Provide the [x, y] coordinate of the cell's center where the given text is located.  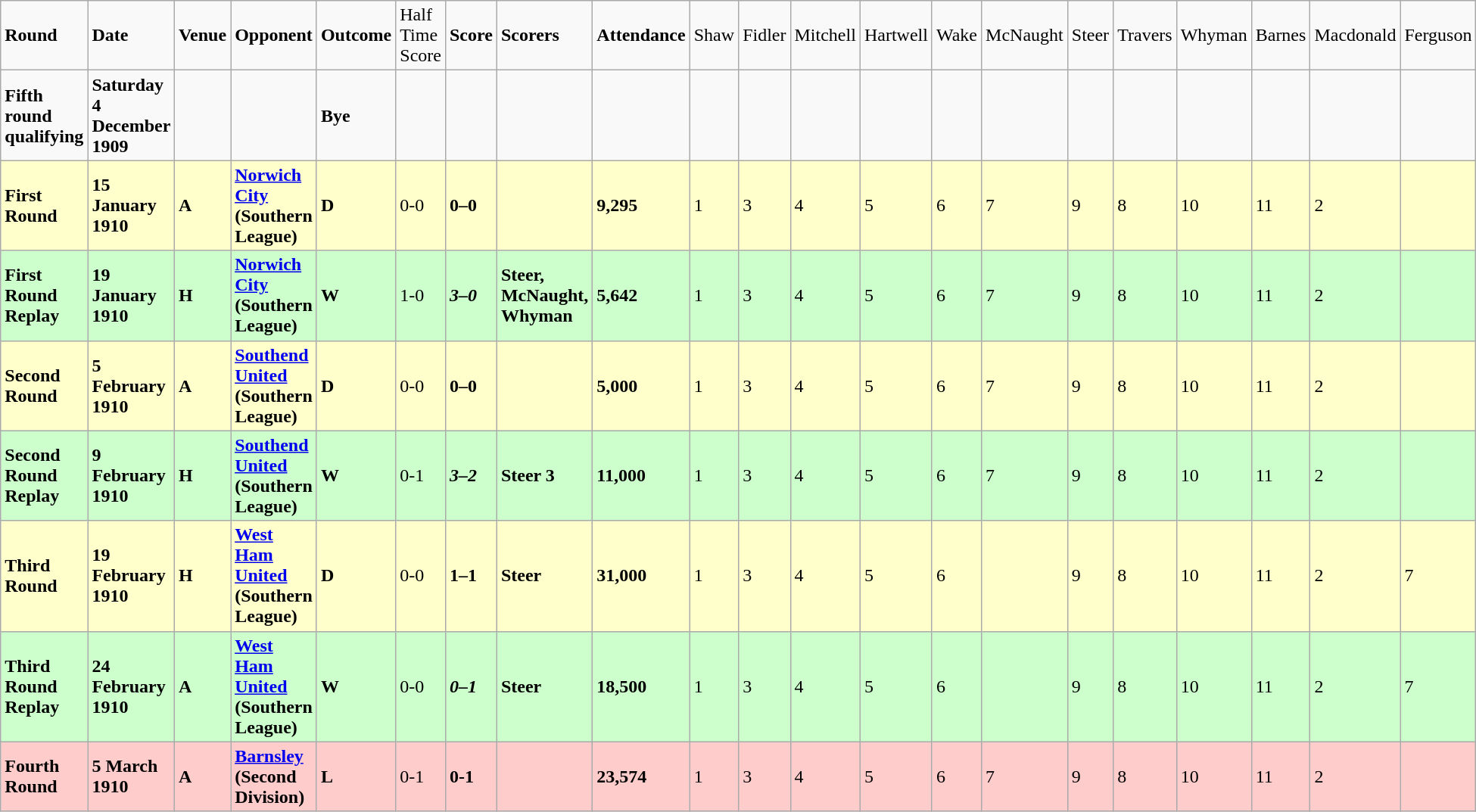
Barnsley (Second Division) [274, 776]
Wake [957, 36]
Macdonald [1355, 36]
0–1 [471, 686]
11,000 [641, 475]
Opponent [274, 36]
Date [132, 36]
3–0 [471, 295]
Hartwell [896, 36]
5 March 1910 [132, 776]
5,000 [641, 386]
5 February 1910 [132, 386]
Half Time Score [421, 36]
Round [44, 36]
15 January 1910 [132, 206]
L [356, 776]
Fourth Round [44, 776]
Barnes [1281, 36]
Mitchell [825, 36]
Saturday 4 December 1909 [132, 115]
Travers [1145, 36]
Third Round Replay [44, 686]
Second Round Replay [44, 475]
First Round Replay [44, 295]
18,500 [641, 686]
Bye [356, 115]
5,642 [641, 295]
31,000 [641, 576]
Scorers [544, 36]
Second Round [44, 386]
Steer, McNaught, Whyman [544, 295]
9 February 1910 [132, 475]
24 February 1910 [132, 686]
Fidler [764, 36]
1-0 [421, 295]
Steer 3 [544, 475]
Fifth round qualifying [44, 115]
Whyman [1214, 36]
9,295 [641, 206]
19 February 1910 [132, 576]
McNaught [1025, 36]
Outcome [356, 36]
19 January 1910 [132, 295]
1–1 [471, 576]
3–2 [471, 475]
Attendance [641, 36]
Score [471, 36]
Third Round [44, 576]
Shaw [714, 36]
23,574 [641, 776]
First Round [44, 206]
Ferguson [1438, 36]
Venue [202, 36]
